Search for the cell housing the specified text and yield its (X, Y) center coordinate. 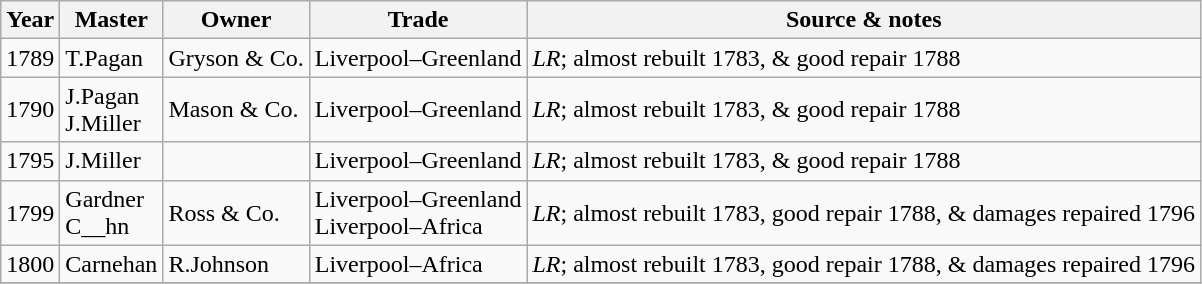
1790 (30, 110)
1789 (30, 58)
T.Pagan (112, 58)
Year (30, 20)
1799 (30, 212)
Gryson & Co. (236, 58)
1795 (30, 161)
Carnehan (112, 264)
Trade (418, 20)
Mason & Co. (236, 110)
1800 (30, 264)
R.Johnson (236, 264)
GardnerC__hn (112, 212)
Source & notes (864, 20)
Master (112, 20)
J.Miller (112, 161)
Liverpool–GreenlandLiverpool–Africa (418, 212)
J.PaganJ.Miller (112, 110)
Ross & Co. (236, 212)
Liverpool–Africa (418, 264)
Owner (236, 20)
